Identify which cell holds the provided text, then report its [X, Y] central coordinate. 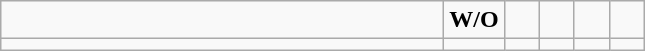
W/O [474, 20]
